Capture the cell that displays the provided text and extract its (X, Y) central coordinate. 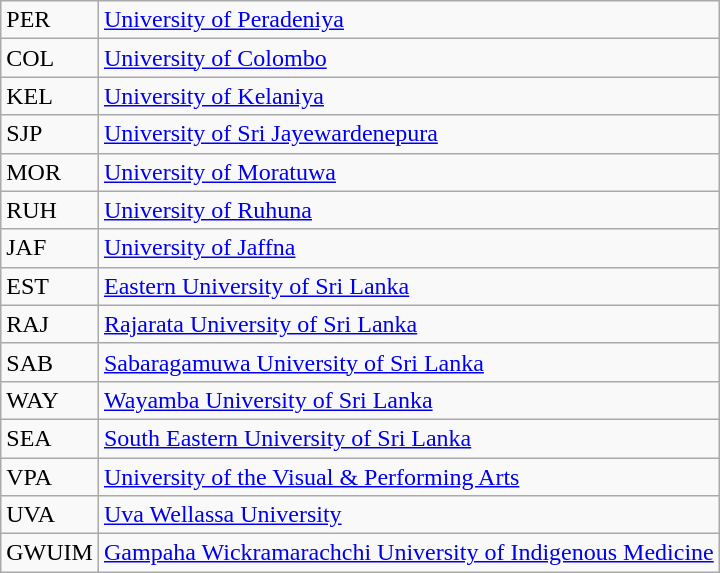
South Eastern University of Sri Lanka (408, 438)
Rajarata University of Sri Lanka (408, 324)
Wayamba University of Sri Lanka (408, 400)
SJP (50, 134)
University of the Visual & Performing Arts (408, 477)
RUH (50, 210)
Uva Wellassa University (408, 515)
GWUIM (50, 553)
MOR (50, 172)
WAY (50, 400)
SEA (50, 438)
University of Sri Jayewardenepura (408, 134)
Eastern University of Sri Lanka (408, 286)
KEL (50, 96)
RAJ (50, 324)
University of Jaffna (408, 248)
University of Colombo (408, 58)
University of Moratuwa (408, 172)
VPA (50, 477)
SAB (50, 362)
Gampaha Wickramarachchi University of Indigenous Medicine (408, 553)
University of Peradeniya (408, 20)
Sabaragamuwa University of Sri Lanka (408, 362)
JAF (50, 248)
EST (50, 286)
UVA (50, 515)
University of Kelaniya (408, 96)
PER (50, 20)
University of Ruhuna (408, 210)
COL (50, 58)
